Locate the cell with the specified text and output its (x, y) center coordinate. 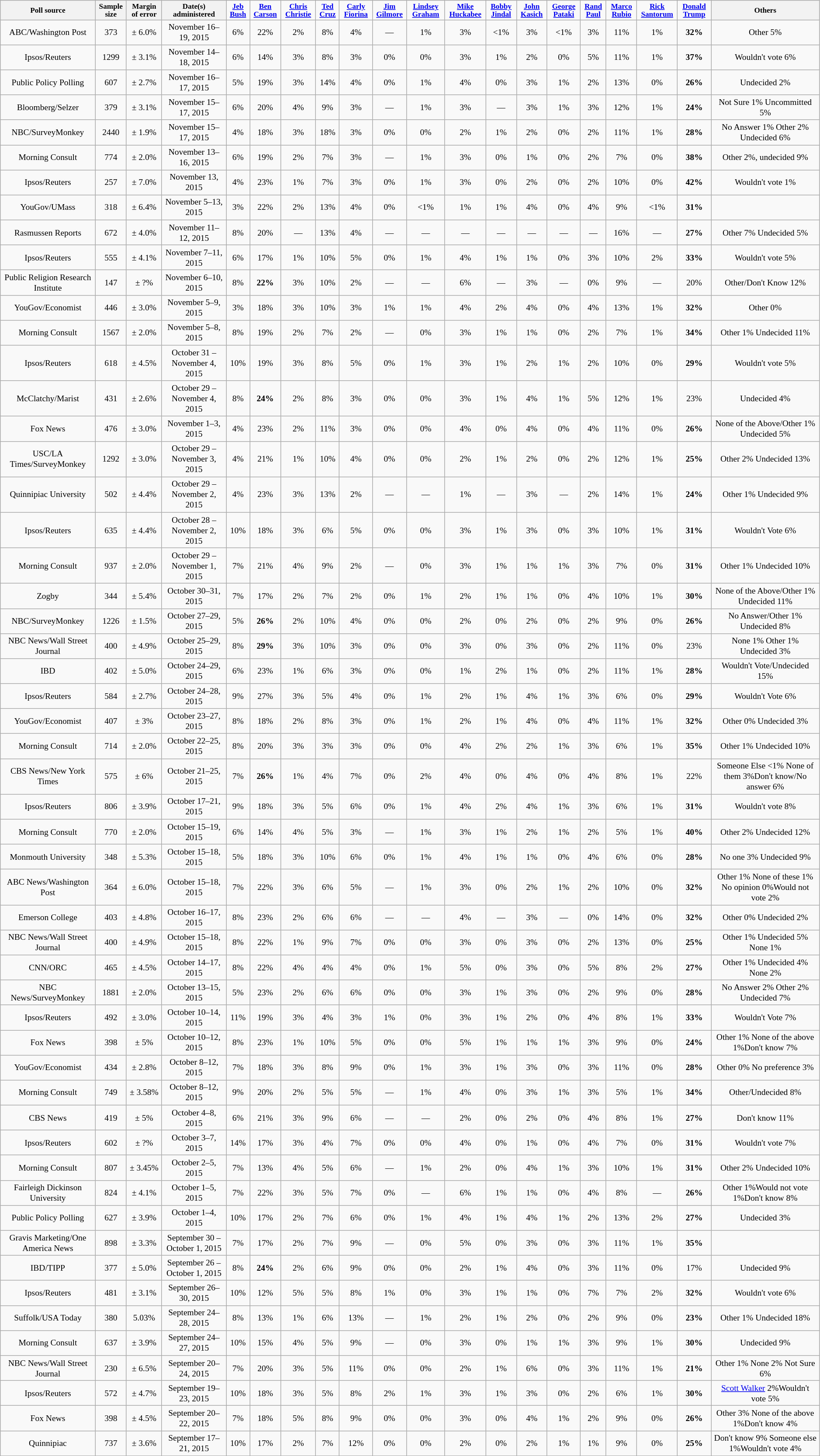
465 (111, 968)
Donald Trump (694, 10)
Wouldn't vote 1% (765, 183)
Quinnipiac (48, 1443)
37% (694, 57)
None 1% Other 1% Undecided 3% (765, 646)
November 16–19, 2015 (194, 32)
Other 1% Undecided 18% (765, 1318)
October 1–5, 2015 (194, 1192)
Other 1% None of the above 1%Don't know 7% (765, 1042)
Other 0% Undecided 2% (765, 917)
November 13, 2015 (194, 183)
1567 (111, 332)
16% (621, 233)
555 (111, 258)
September 19–23, 2015 (194, 1393)
None of the Above/Other 1% Undecided 5% (765, 428)
Other 2%, undecided 9% (765, 157)
September 17–21, 2015 (194, 1443)
Ted Cruz (328, 10)
749 (111, 1093)
434 (111, 1067)
Public Religion Research Institute (48, 282)
No Answer 2% Other 2% Undecided 7% (765, 992)
Other 0% No preference 3% (765, 1067)
Poll source (48, 10)
± 1.9% (144, 132)
October 14–17, 2015 (194, 968)
Other 1% None of these 1% No opinion 0%Would not vote 2% (765, 887)
1226 (111, 621)
CBS News (48, 1117)
635 (111, 530)
607 (111, 82)
492 (111, 1018)
Chris Christie (298, 10)
± 5.4% (144, 596)
Other 0% Undecided 3% (765, 721)
Mike Huckabee (465, 10)
CBS News/New York Times (48, 776)
672 (111, 233)
November 5–9, 2015 (194, 308)
Suffolk/USA Today (48, 1318)
± 1.5% (144, 621)
September 30 –October 1, 2015 (194, 1243)
584 (111, 696)
± 2.8% (144, 1067)
774 (111, 157)
IBD/TIPP (48, 1268)
431 (111, 399)
No Answer/Other 1% Undecided 8% (765, 621)
575 (111, 776)
October 13–15, 2015 (194, 992)
476 (111, 428)
IBD (48, 671)
Other 1%Would not vote 1%Don't know 8% (765, 1192)
Sample size (111, 10)
40% (694, 831)
Bobby Jindal (501, 10)
230 (111, 1368)
None of the Above/Other 1% Undecided 11% (765, 596)
Margin of error (144, 10)
October 22–25, 2015 (194, 746)
CNN/ORC (48, 968)
Date(s) administered (194, 10)
147 (111, 282)
Undecided 4% (765, 399)
937 (111, 566)
Other/Don't Know 12% (765, 282)
Lindsey Graham (426, 10)
October 21–25, 2015 (194, 776)
± 4.8% (144, 917)
November 7–11, 2015 (194, 258)
379 (111, 108)
Other 1% None 2% Not Sure 6% (765, 1368)
2440 (111, 132)
Jeb Bush (238, 10)
737 (111, 1443)
1299 (111, 57)
Zogby (48, 596)
October 1–4, 2015 (194, 1218)
Others (765, 10)
September 26–30, 2015 (194, 1293)
Bloomberg/Selzer (48, 108)
Carly Fiorina (356, 10)
348 (111, 857)
15% (266, 1343)
± 6% (144, 776)
McClatchy/Marist (48, 399)
1292 (111, 459)
September 24–27, 2015 (194, 1343)
5.03% (144, 1318)
407 (111, 721)
November 11–12, 2015 (194, 233)
Someone Else <1% None of them 3%Don't know/No answer 6% (765, 776)
Wouldn't Vote 7% (765, 1018)
± 3.58% (144, 1093)
± 5.3% (144, 857)
September 26 –October 1, 2015 (194, 1268)
ABC News/Washington Post (48, 887)
Other 7% Undecided 5% (765, 233)
October 25–29, 2015 (194, 646)
October 29 –November 1, 2015 (194, 566)
October 28 –November 2, 2015 (194, 530)
770 (111, 831)
Other 1% Undecided 5% None 1% (765, 942)
637 (111, 1343)
October 15–19, 2015 (194, 831)
502 (111, 495)
September 20–24, 2015 (194, 1368)
824 (111, 1192)
± 4.7% (144, 1393)
Wouldn't vote 7% (765, 1143)
± 3.45% (144, 1168)
Ben Carson (266, 10)
318 (111, 207)
481 (111, 1293)
377 (111, 1268)
Other 1% Undecided 9% (765, 495)
George Pataki (564, 10)
618 (111, 363)
Rick Santorum (657, 10)
Emerson College (48, 917)
October 16–17, 2015 (194, 917)
NBC News/SurveyMonkey (48, 992)
380 (111, 1318)
446 (111, 308)
November 1–3, 2015 (194, 428)
Scott Walker 2%Wouldn't vote 5% (765, 1393)
Other 5% (765, 32)
Other 1% Undecided 4% None 2% (765, 968)
419 (111, 1117)
± 7.0% (144, 183)
Other 0% (765, 308)
± 6.4% (144, 207)
Wouldn't Vote/Undecided 15% (765, 671)
Not Sure 1% Uncommitted 5% (765, 108)
344 (111, 596)
October 2–5, 2015 (194, 1168)
Gravis Marketing/One America News (48, 1243)
Monmouth University (48, 857)
364 (111, 887)
257 (111, 183)
Rand Paul (593, 10)
Quinnipiac University (48, 495)
403 (111, 917)
No Answer 1% Other 2% Undecided 6% (765, 132)
October 10–12, 2015 (194, 1042)
Don't know 11% (765, 1117)
October 29 –November 4, 2015 (194, 399)
September 24–28, 2015 (194, 1318)
373 (111, 32)
October 17–21, 2015 (194, 807)
± 3.6% (144, 1443)
1881 (111, 992)
November 16–17, 2015 (194, 82)
602 (111, 1143)
Don't know 9% Someone else 1%Wouldn't vote 4% (765, 1443)
November 5–8, 2015 (194, 332)
807 (111, 1168)
Undecided 3% (765, 1218)
806 (111, 807)
714 (111, 746)
October 27–29, 2015 (194, 621)
October 29 –November 2, 2015 (194, 495)
Fairleigh Dickinson University (48, 1192)
November 6–10, 2015 (194, 282)
ABC/Washington Post (48, 32)
Marco Rubio (621, 10)
October 29 –November 3, 2015 (194, 459)
October 31 –November 4, 2015 (194, 363)
± 3% (144, 721)
Rasmussen Reports (48, 233)
38% (694, 157)
± 3.3% (144, 1243)
October 3–7, 2015 (194, 1143)
± 2.6% (144, 399)
Other 2% Undecided 12% (765, 831)
John Kasich (532, 10)
October 30–31, 2015 (194, 596)
No one 3% Undecided 9% (765, 857)
627 (111, 1218)
YouGov/UMass (48, 207)
November 5–13, 2015 (194, 207)
42% (694, 183)
Other 2% Undecided 10% (765, 1168)
October 10–14, 2015 (194, 1018)
November 13–16, 2015 (194, 157)
Other/Undecided 8% (765, 1093)
October 4–8, 2015 (194, 1117)
Other 1% Undecided 11% (765, 332)
Undecided 2% (765, 82)
Other 2% Undecided 13% (765, 459)
572 (111, 1393)
October 24–29, 2015 (194, 671)
November 14–18, 2015 (194, 57)
October 24–28, 2015 (194, 696)
Wouldn't vote 8% (765, 807)
± 6.5% (144, 1368)
USC/LA Times/SurveyMonkey (48, 459)
898 (111, 1243)
September 20–22, 2015 (194, 1418)
Other 3% None of the above 1%Don't know 4% (765, 1418)
Jim Gilmore (390, 10)
October 23–27, 2015 (194, 721)
402 (111, 671)
± 4.0% (144, 233)
